Return [x, y] of the center of cell containing provided text 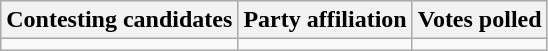
Contesting candidates [120, 20]
Votes polled [480, 20]
Party affiliation [325, 20]
